Identify which cell holds the provided text, then report its [x, y] central coordinate. 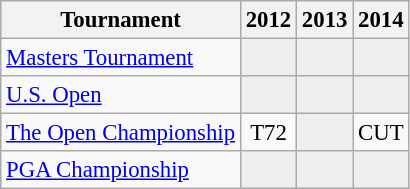
Masters Tournament [121, 58]
2014 [381, 20]
PGA Championship [121, 170]
2012 [268, 20]
Tournament [121, 20]
CUT [381, 133]
The Open Championship [121, 133]
U.S. Open [121, 95]
2013 [325, 20]
T72 [268, 133]
